Extract the [x, y] coordinate from the center of the cell holding the provided text.  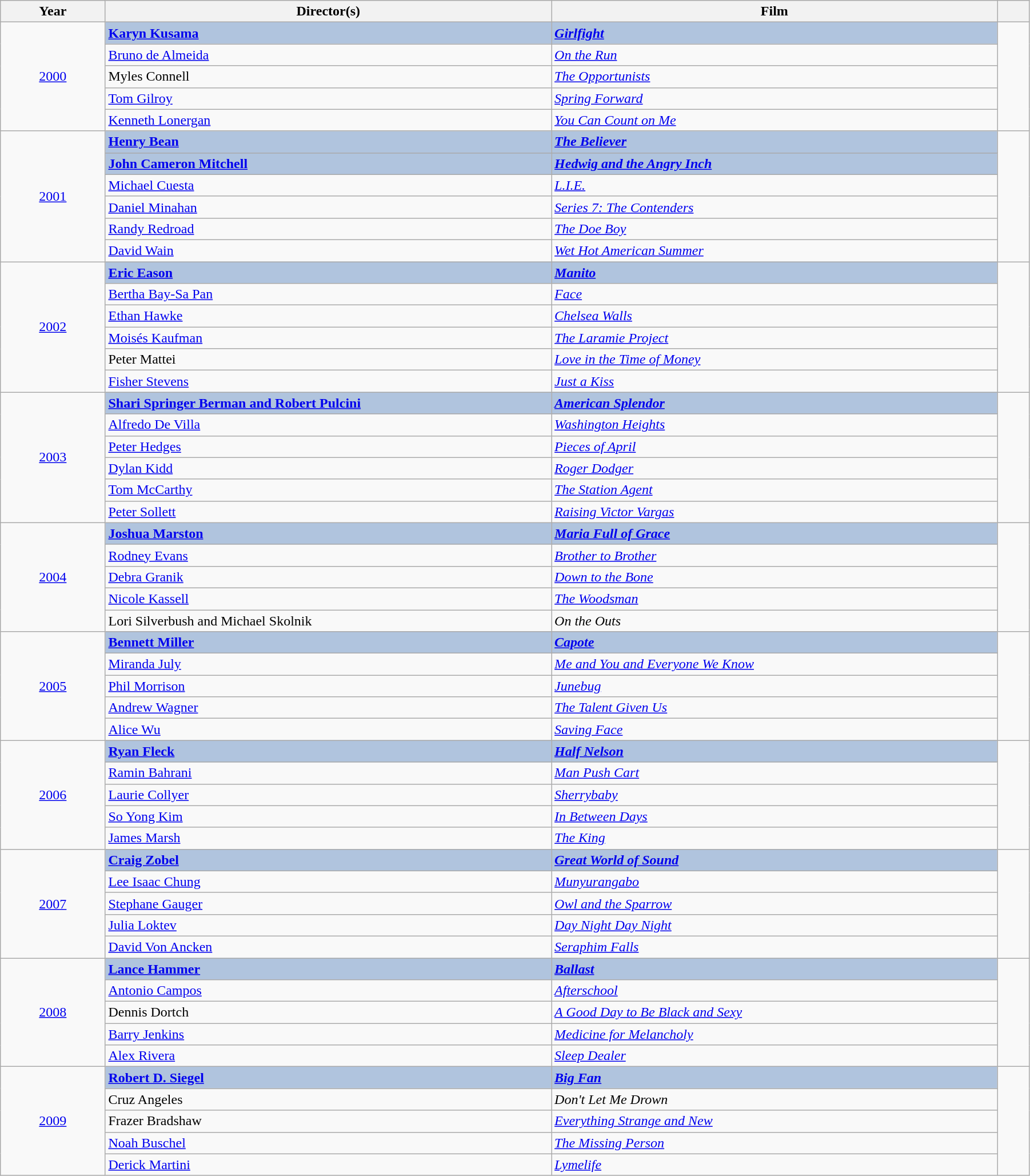
On the Outs [775, 620]
Alice Wu [328, 729]
Love in the Time of Money [775, 360]
2001 [53, 196]
Laurie Collyer [328, 795]
Craig Zobel [328, 860]
American Splendor [775, 403]
So Yong Kim [328, 816]
2000 [53, 77]
Capote [775, 643]
The King [775, 838]
2003 [53, 457]
2002 [53, 327]
Manito [775, 273]
Rodney Evans [328, 555]
2006 [53, 795]
Year [53, 11]
Everything Strange and New [775, 1121]
Tom McCarthy [328, 490]
Peter Mattei [328, 360]
Eric Eason [328, 273]
Derick Martini [328, 1165]
The Laramie Project [775, 338]
Owl and the Sparrow [775, 903]
The Missing Person [775, 1143]
Moisés Kaufman [328, 338]
Washington Heights [775, 425]
The Woodsman [775, 599]
Medicine for Melancholy [775, 1034]
The Talent Given Us [775, 708]
Noah Buschel [328, 1143]
Lymelife [775, 1165]
L.I.E. [775, 185]
Robert D. Siegel [328, 1078]
Julia Loktev [328, 925]
The Station Agent [775, 490]
Film [775, 11]
Henry Bean [328, 142]
Peter Sollett [328, 512]
In Between Days [775, 816]
Ballast [775, 969]
James Marsh [328, 838]
Lori Silverbush and Michael Skolnik [328, 620]
Big Fan [775, 1078]
Face [775, 294]
Munyurangabo [775, 882]
Myles Connell [328, 77]
Peter Hedges [328, 447]
Chelsea Walls [775, 316]
Afterschool [775, 991]
Roger Dodger [775, 468]
Karyn Kusama [328, 33]
David Von Ancken [328, 947]
2005 [53, 686]
Bennett Miller [328, 643]
Don't Let Me Drown [775, 1099]
Kenneth Lonergan [328, 120]
Seraphim Falls [775, 947]
A Good Day to Be Black and Sexy [775, 1012]
Cruz Angeles [328, 1099]
Ramin Bahrani [328, 773]
2007 [53, 903]
The Believer [775, 142]
Frazer Bradshaw [328, 1121]
Barry Jenkins [328, 1034]
Debra Granik [328, 577]
Stephane Gauger [328, 903]
Down to the Bone [775, 577]
Joshua Marston [328, 533]
Lance Hammer [328, 969]
Fisher Stevens [328, 381]
Alex Rivera [328, 1056]
Hedwig and the Angry Inch [775, 164]
Junebug [775, 686]
Dylan Kidd [328, 468]
You Can Count on Me [775, 120]
Sleep Dealer [775, 1056]
Lee Isaac Chung [328, 882]
On the Run [775, 55]
Day Night Day Night [775, 925]
Michael Cuesta [328, 185]
Phil Morrison [328, 686]
Spring Forward [775, 98]
Maria Full of Grace [775, 533]
Saving Face [775, 729]
Antonio Campos [328, 991]
Andrew Wagner [328, 708]
Great World of Sound [775, 860]
The Doe Boy [775, 229]
Pieces of April [775, 447]
Bertha Bay-Sa Pan [328, 294]
The Opportunists [775, 77]
Bruno de Almeida [328, 55]
Ryan Fleck [328, 751]
Director(s) [328, 11]
Alfredo De Villa [328, 425]
Tom Gilroy [328, 98]
Me and You and Everyone We Know [775, 664]
Nicole Kassell [328, 599]
Randy Redroad [328, 229]
2004 [53, 577]
Just a Kiss [775, 381]
Dennis Dortch [328, 1012]
David Wain [328, 250]
Series 7: The Contenders [775, 207]
Daniel Minahan [328, 207]
Brother to Brother [775, 555]
Man Push Cart [775, 773]
Wet Hot American Summer [775, 250]
Shari Springer Berman and Robert Pulcini [328, 403]
Half Nelson [775, 751]
John Cameron Mitchell [328, 164]
Girlfight [775, 33]
2008 [53, 1012]
Ethan Hawke [328, 316]
Sherrybaby [775, 795]
Miranda July [328, 664]
2009 [53, 1121]
Raising Victor Vargas [775, 512]
